Find where the given text appears and provide that cell's center as [X, Y] coordinate. 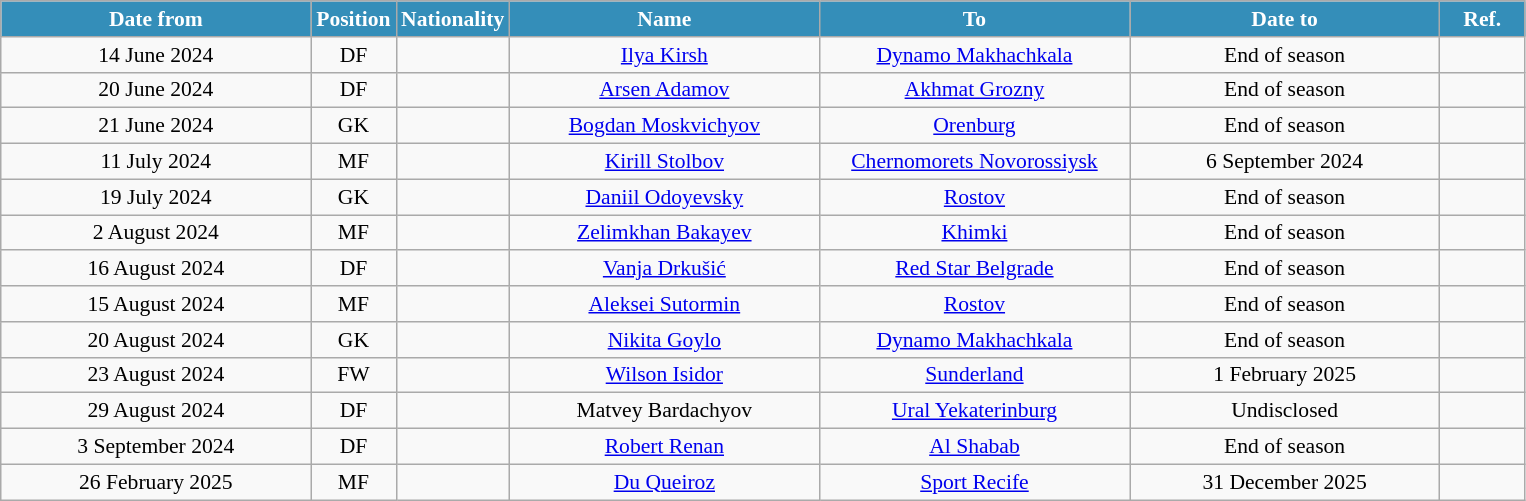
Date to [1285, 19]
2 August 2024 [156, 233]
Aleksei Sutormin [664, 304]
Kirill Stolbov [664, 162]
Position [354, 19]
1 February 2025 [1285, 375]
14 June 2024 [156, 55]
31 December 2025 [1285, 482]
Robert Renan [664, 447]
21 June 2024 [156, 126]
Orenburg [974, 126]
Red Star Belgrade [974, 269]
Date from [156, 19]
Zelimkhan Bakayev [664, 233]
Sunderland [974, 375]
To [974, 19]
Arsen Adamov [664, 90]
Khimki [974, 233]
15 August 2024 [156, 304]
Ilya Kirsh [664, 55]
6 September 2024 [1285, 162]
Daniil Odoyevsky [664, 197]
Chernomorets Novorossiysk [974, 162]
Nationality [452, 19]
20 June 2024 [156, 90]
Undisclosed [1285, 411]
11 July 2024 [156, 162]
Matvey Bardachyov [664, 411]
3 September 2024 [156, 447]
16 August 2024 [156, 269]
29 August 2024 [156, 411]
Nikita Goylo [664, 340]
20 August 2024 [156, 340]
Du Queiroz [664, 482]
FW [354, 375]
Akhmat Grozny [974, 90]
Sport Recife [974, 482]
Ural Yekaterinburg [974, 411]
19 July 2024 [156, 197]
Ref. [1482, 19]
Al Shabab [974, 447]
Vanja Drkušić [664, 269]
26 February 2025 [156, 482]
Name [664, 19]
Bogdan Moskvichyov [664, 126]
23 August 2024 [156, 375]
Wilson Isidor [664, 375]
